Provide the [X, Y] coordinate of the cell's center where the given text is located.  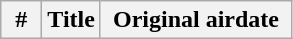
# [22, 20]
Title [72, 20]
Original airdate [196, 20]
